For the text-containing cell, return its midpoint in (x, y) coordinate format. 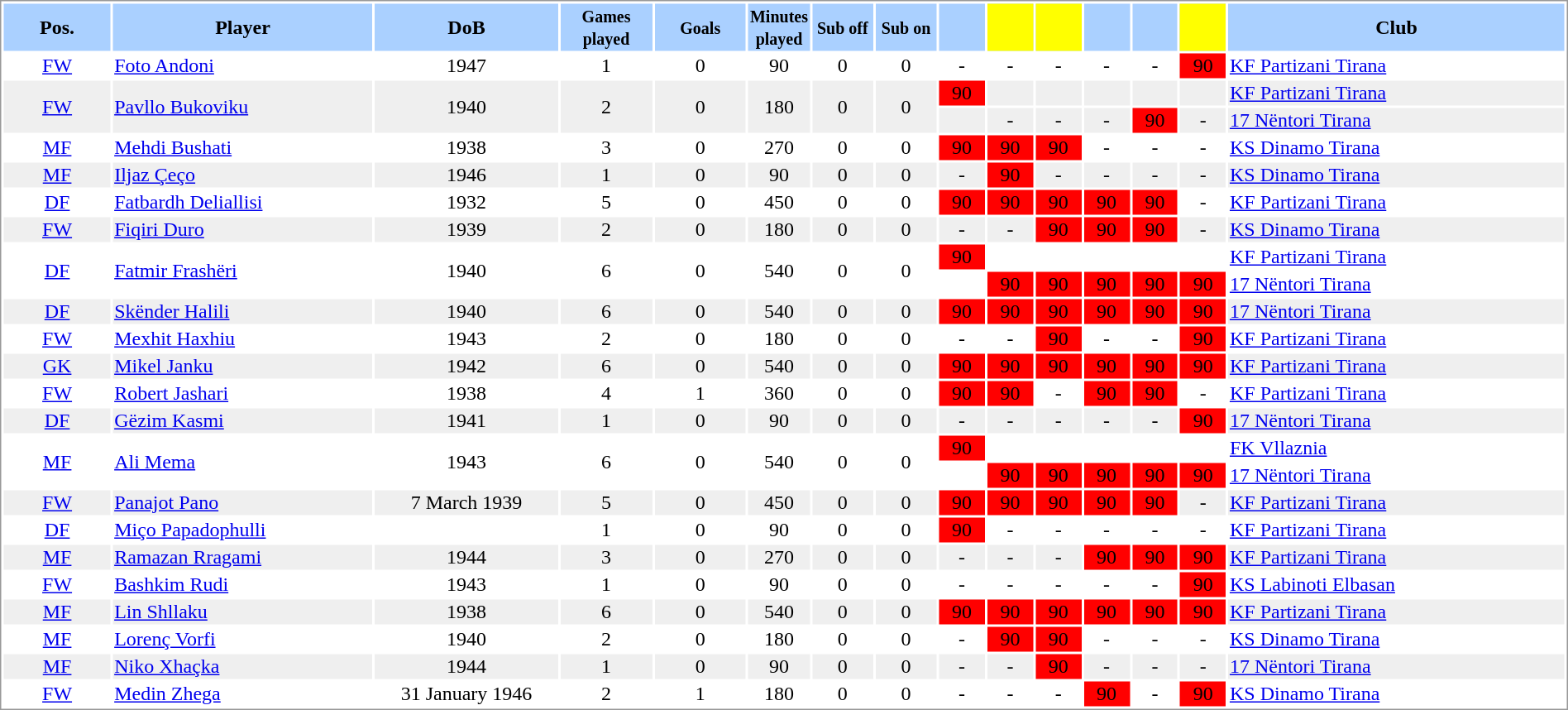
KS Labinoti Elbasan (1396, 585)
Pos. (56, 26)
Bashkim Rudi (243, 585)
1939 (466, 229)
Ali Mema (243, 462)
Club (1396, 26)
Gëzim Kasmi (243, 421)
Goals (700, 26)
GK (56, 367)
Fatbardh Deliallisi (243, 203)
Skënder Halili (243, 312)
Miço Papadophulli (243, 530)
Medin Zhega (243, 694)
Mikel Janku (243, 367)
DoB (466, 26)
Lin Shllaku (243, 612)
Pavllo Bukoviku (243, 108)
1932 (466, 203)
1941 (466, 421)
31 January 1946 (466, 694)
Fatmir Frashëri (243, 271)
1942 (466, 367)
Sub on (906, 26)
7 March 1939 (466, 502)
Fiqiri Duro (243, 229)
4 (607, 393)
Niko Xhaçka (243, 666)
Panajot Pano (243, 502)
1947 (466, 65)
Mehdi Bushati (243, 148)
360 (779, 393)
Minutesplayed (779, 26)
1946 (466, 175)
Player (243, 26)
FK Vllaznia (1396, 448)
Lorenç Vorfi (243, 640)
Ramazan Rragami (243, 557)
Foto Andoni (243, 65)
Gamesplayed (607, 26)
Sub off (843, 26)
Iljaz Çeço (243, 175)
Robert Jashari (243, 393)
Mexhit Haxhiu (243, 338)
